From the cell containing the given text, extract its center point as (x, y) coordinate. 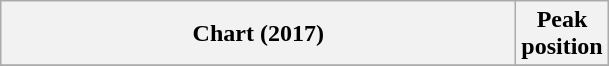
Chart (2017) (258, 34)
Peakposition (562, 34)
